Provide the (X, Y) coordinate of the cell's center where the given text is located.  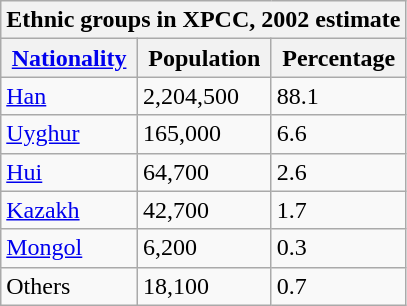
Mongol (70, 248)
6,200 (204, 248)
0.7 (338, 286)
1.7 (338, 210)
42,700 (204, 210)
2,204,500 (204, 96)
64,700 (204, 172)
18,100 (204, 286)
Han (70, 96)
88.1 (338, 96)
Nationality (70, 58)
Percentage (338, 58)
0.3 (338, 248)
Kazakh (70, 210)
Uyghur (70, 134)
6.6 (338, 134)
Others (70, 286)
165,000 (204, 134)
Ethnic groups in XPCC, 2002 estimate (204, 20)
2.6 (338, 172)
Hui (70, 172)
Population (204, 58)
